Return [X, Y] of the center of cell containing provided text 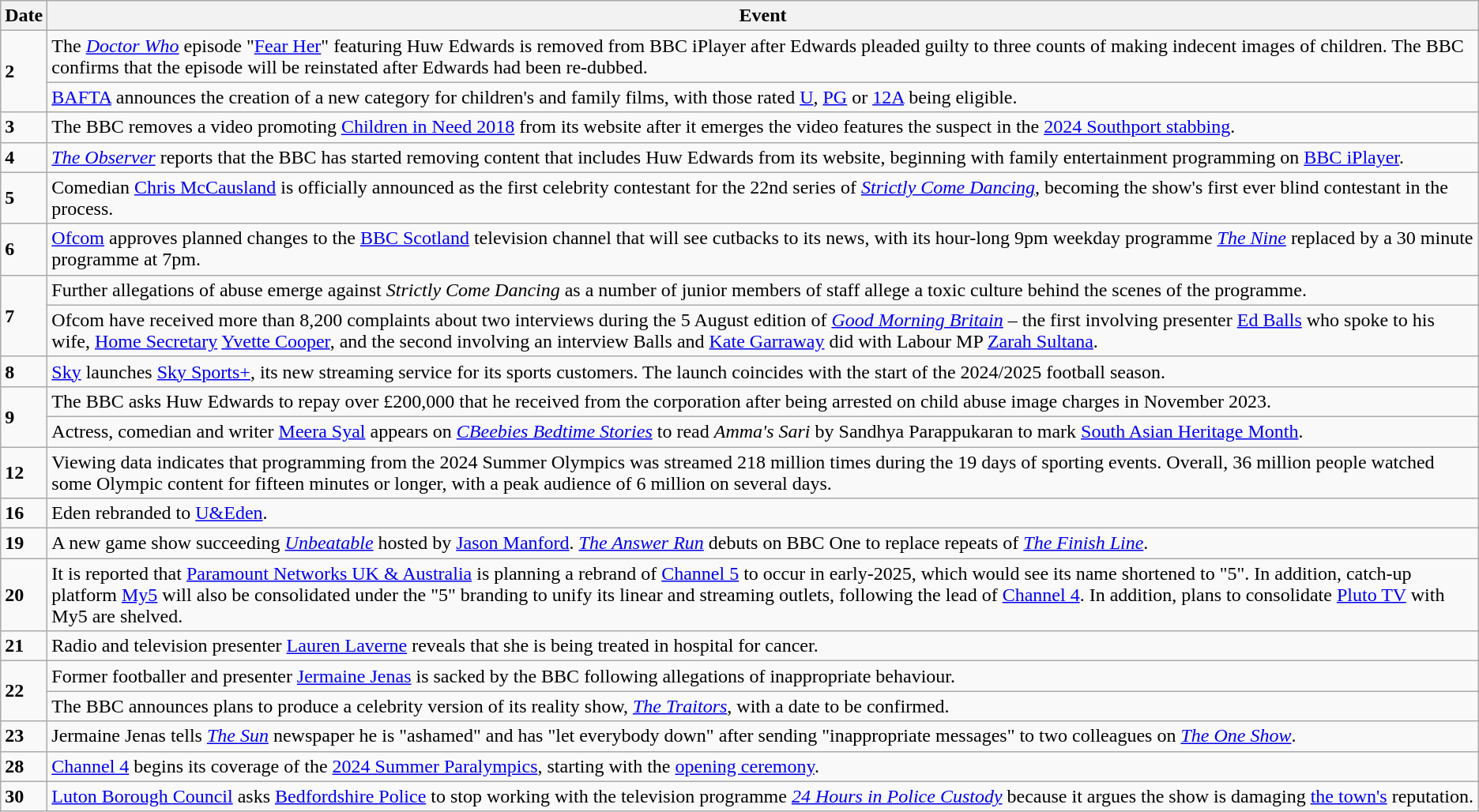
23 [24, 736]
22 [24, 691]
Date [24, 16]
9 [24, 416]
5 [24, 197]
Sky launches Sky Sports+, its new streaming service for its sports customers. The launch coincides with the start of the 2024/2025 football season. [763, 371]
19 [24, 543]
Channel 4 begins its coverage of the 2024 Summer Paralympics, starting with the opening ceremony. [763, 766]
30 [24, 796]
The BBC announces plans to produce a celebrity version of its reality show, The Traitors, with a date to be confirmed. [763, 706]
20 [24, 595]
8 [24, 371]
3 [24, 127]
Event [763, 16]
2 [24, 71]
Eden rebranded to U&Eden. [763, 513]
A new game show succeeding Unbeatable hosted by Jason Manford. The Answer Run debuts on BBC One to replace repeats of The Finish Line. [763, 543]
Former footballer and presenter Jermaine Jenas is sacked by the BBC following allegations of inappropriate behaviour. [763, 676]
21 [24, 646]
BAFTA announces the creation of a new category for children's and family films, with those rated U, PG or 12A being eligible. [763, 97]
Radio and television presenter Lauren Laverne reveals that she is being treated in hospital for cancer. [763, 646]
16 [24, 513]
6 [24, 250]
4 [24, 157]
28 [24, 766]
7 [24, 316]
12 [24, 472]
